Identify which cell holds the provided text, then report its (X, Y) central coordinate. 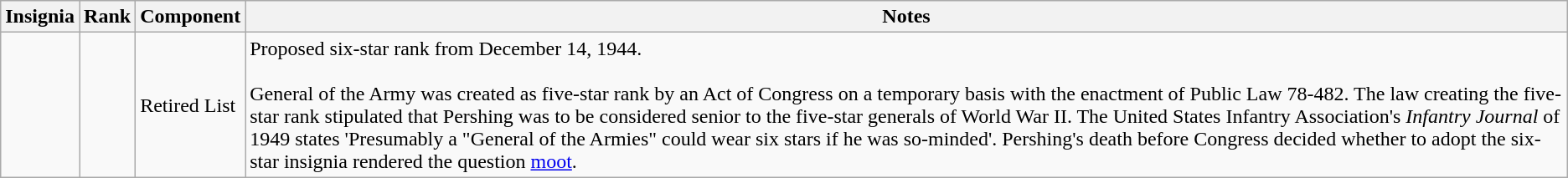
Rank (107, 17)
Retired List (191, 105)
Insignia (40, 17)
Component (191, 17)
Notes (906, 17)
